Identify which cell holds the provided text, then report its [X, Y] central coordinate. 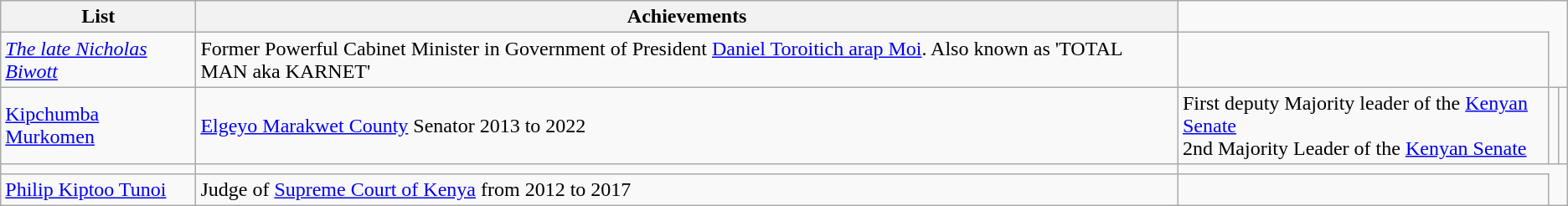
Judge of Supreme Court of Kenya from 2012 to 2017 [687, 189]
Kipchumba Murkomen [99, 126]
The late Nicholas Biwott [99, 60]
List [99, 17]
Achievements [687, 17]
Former Powerful Cabinet Minister in Government of President Daniel Toroitich arap Moi. Also known as 'TOTAL MAN aka KARNET' [687, 60]
Philip Kiptoo Tunoi [99, 189]
First deputy Majority leader of the Kenyan Senate2nd Majority Leader of the Kenyan Senate [1364, 126]
Elgeyo Marakwet County Senator 2013 to 2022 [687, 126]
